Search for the cell housing the specified text and yield its [X, Y] center coordinate. 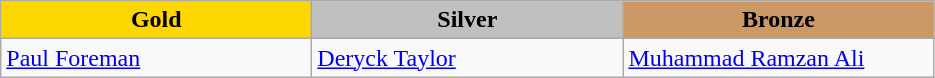
Bronze [778, 20]
Muhammad Ramzan Ali [778, 58]
Gold [156, 20]
Paul Foreman [156, 58]
Silver [468, 20]
Deryck Taylor [468, 58]
